Provide the [X, Y] coordinate of the cell's center where the given text is located.  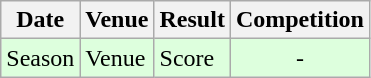
Season [40, 58]
Score [192, 58]
Competition [300, 20]
Date [40, 20]
Result [192, 20]
- [300, 58]
